Scan for the cell matching the given text and deliver its [x, y] coordinate at center. 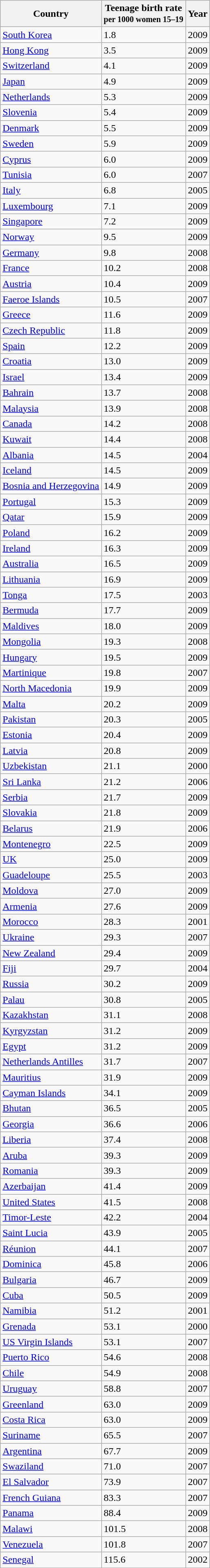
Ireland [51, 548]
Bhutan [51, 1108]
14.9 [144, 486]
Year [197, 14]
Canada [51, 424]
115.6 [144, 1560]
Norway [51, 237]
54.9 [144, 1373]
Japan [51, 81]
Pakistan [51, 720]
Armenia [51, 906]
Uruguay [51, 1389]
101.8 [144, 1544]
Panama [51, 1513]
5.3 [144, 97]
Cyprus [51, 159]
Denmark [51, 128]
Serbia [51, 797]
French Guiana [51, 1498]
Timor-Leste [51, 1218]
34.1 [144, 1093]
Egypt [51, 1046]
Sri Lanka [51, 782]
7.1 [144, 206]
16.5 [144, 564]
Belarus [51, 828]
Morocco [51, 922]
Russia [51, 984]
16.9 [144, 579]
Guadeloupe [51, 875]
42.2 [144, 1218]
Israel [51, 377]
Venezuela [51, 1544]
El Salvador [51, 1482]
Latvia [51, 751]
46.7 [144, 1280]
Fiji [51, 969]
11.8 [144, 330]
30.2 [144, 984]
20.8 [144, 751]
11.6 [144, 315]
Hong Kong [51, 50]
New Zealand [51, 953]
Iceland [51, 471]
Kuwait [51, 439]
16.2 [144, 533]
Aruba [51, 1155]
5.4 [144, 112]
10.4 [144, 284]
27.0 [144, 891]
14.4 [144, 439]
20.4 [144, 735]
Senegal [51, 1560]
37.4 [144, 1140]
Slovakia [51, 813]
83.3 [144, 1498]
51.2 [144, 1311]
19.3 [144, 642]
Romania [51, 1171]
73.9 [144, 1482]
13.9 [144, 408]
Suriname [51, 1435]
7.2 [144, 222]
13.0 [144, 361]
Switzerland [51, 66]
45.8 [144, 1264]
Cuba [51, 1295]
5.9 [144, 144]
67.7 [144, 1451]
21.2 [144, 782]
10.5 [144, 299]
Ukraine [51, 937]
Palau [51, 1000]
Kazakhstan [51, 1015]
22.5 [144, 844]
Estonia [51, 735]
Malaysia [51, 408]
Teenage birth rateper 1000 women 15–19 [144, 14]
France [51, 268]
31.9 [144, 1077]
Mongolia [51, 642]
Puerto Rico [51, 1357]
United States [51, 1202]
Greece [51, 315]
21.8 [144, 813]
Tonga [51, 595]
Czech Republic [51, 330]
Bosnia and Herzegovina [51, 486]
17.7 [144, 610]
88.4 [144, 1513]
29.7 [144, 969]
North Macedonia [51, 688]
41.5 [144, 1202]
Bahrain [51, 393]
13.4 [144, 377]
Italy [51, 190]
Country [51, 14]
Netherlands [51, 97]
19.5 [144, 657]
Georgia [51, 1124]
Kyrgyzstan [51, 1031]
Netherlands Antilles [51, 1062]
Tunisia [51, 175]
101.5 [144, 1529]
Austria [51, 284]
Martinique [51, 673]
2002 [197, 1560]
Maldives [51, 626]
Grenada [51, 1326]
Cayman Islands [51, 1093]
Montenegro [51, 844]
13.7 [144, 393]
Singapore [51, 222]
Namibia [51, 1311]
Albania [51, 455]
Bermuda [51, 610]
Dominica [51, 1264]
Poland [51, 533]
31.1 [144, 1015]
Swaziland [51, 1467]
Chile [51, 1373]
19.8 [144, 673]
20.3 [144, 720]
6.8 [144, 190]
29.4 [144, 953]
Bulgaria [51, 1280]
Moldova [51, 891]
Germany [51, 253]
Luxembourg [51, 206]
19.9 [144, 688]
17.5 [144, 595]
9.5 [144, 237]
Malawi [51, 1529]
UK [51, 859]
43.9 [144, 1233]
28.3 [144, 922]
Spain [51, 346]
Greenland [51, 1404]
36.5 [144, 1108]
50.5 [144, 1295]
30.8 [144, 1000]
Uzbekistan [51, 766]
Qatar [51, 517]
44.1 [144, 1249]
Faeroe Islands [51, 299]
South Korea [51, 35]
27.6 [144, 906]
Liberia [51, 1140]
71.0 [144, 1467]
Malta [51, 704]
4.1 [144, 66]
Réunion [51, 1249]
Croatia [51, 361]
Hungary [51, 657]
21.1 [144, 766]
Azerbaijan [51, 1186]
29.3 [144, 937]
3.5 [144, 50]
Australia [51, 564]
Sweden [51, 144]
4.9 [144, 81]
Argentina [51, 1451]
36.6 [144, 1124]
16.3 [144, 548]
Slovenia [51, 112]
65.5 [144, 1435]
18.0 [144, 626]
58.8 [144, 1389]
25.5 [144, 875]
Portugal [51, 502]
US Virgin Islands [51, 1342]
21.7 [144, 797]
10.2 [144, 268]
Saint Lucia [51, 1233]
12.2 [144, 346]
1.8 [144, 35]
25.0 [144, 859]
20.2 [144, 704]
Costa Rica [51, 1420]
Lithuania [51, 579]
41.4 [144, 1186]
21.9 [144, 828]
15.9 [144, 517]
Mauritius [51, 1077]
14.2 [144, 424]
9.8 [144, 253]
31.7 [144, 1062]
54.6 [144, 1357]
5.5 [144, 128]
15.3 [144, 502]
